Locate the cell with the specified text and output its [X, Y] center coordinate. 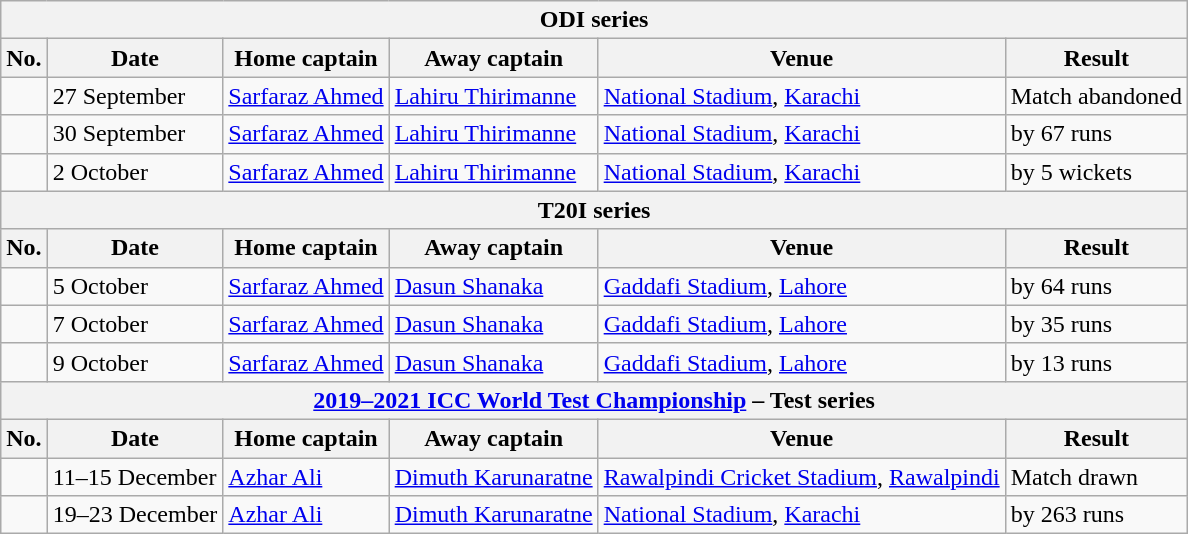
19–23 December [135, 515]
30 September [135, 134]
5 October [135, 286]
9 October [135, 362]
by 35 runs [1096, 324]
Match drawn [1096, 477]
by 67 runs [1096, 134]
7 October [135, 324]
Rawalpindi Cricket Stadium, Rawalpindi [802, 477]
27 September [135, 96]
11–15 December [135, 477]
ODI series [594, 20]
2019–2021 ICC World Test Championship – Test series [594, 400]
by 5 wickets [1096, 172]
Match abandoned [1096, 96]
by 64 runs [1096, 286]
2 October [135, 172]
T20I series [594, 210]
by 13 runs [1096, 362]
by 263 runs [1096, 515]
